Determine the (x, y) coordinate at the center of the cell enclosing the given text.  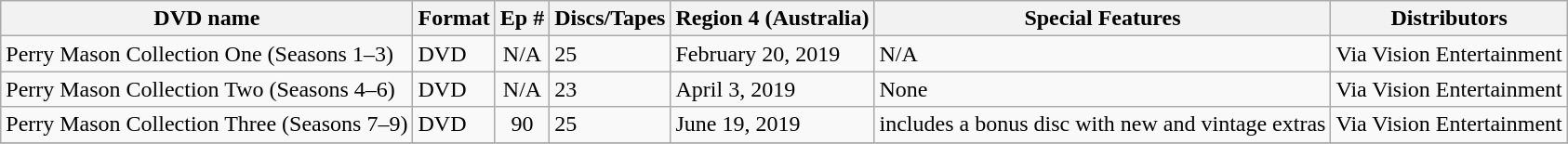
June 19, 2019 (772, 124)
Perry Mason Collection Two (Seasons 4–6) (206, 89)
Perry Mason Collection Three (Seasons 7–9) (206, 124)
90 (522, 124)
February 20, 2019 (772, 54)
Perry Mason Collection One (Seasons 1–3) (206, 54)
Ep # (522, 19)
April 3, 2019 (772, 89)
Region 4 (Australia) (772, 19)
23 (610, 89)
Special Features (1103, 19)
includes a bonus disc with new and vintage extras (1103, 124)
None (1103, 89)
DVD name (206, 19)
Distributors (1449, 19)
Format (454, 19)
Discs/Tapes (610, 19)
